Extract the [X, Y] coordinate from the center of the cell holding the provided text.  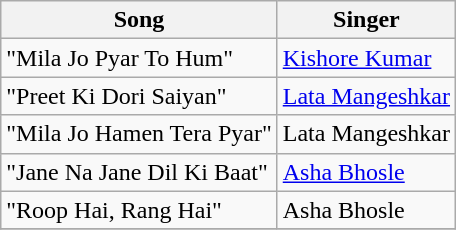
"Mila Jo Pyar To Hum" [139, 58]
"Mila Jo Hamen Tera Pyar" [139, 134]
Singer [366, 20]
Song [139, 20]
Kishore Kumar [366, 58]
"Preet Ki Dori Saiyan" [139, 96]
"Jane Na Jane Dil Ki Baat" [139, 172]
"Roop Hai, Rang Hai" [139, 210]
